Determine the (X, Y) coordinate at the center of the cell enclosing the given text.  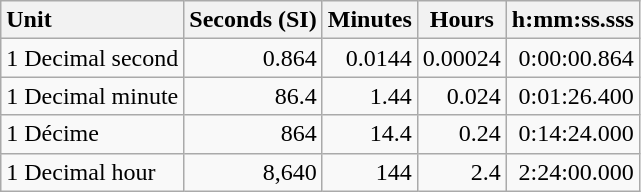
0.024 (462, 96)
Unit (92, 20)
144 (370, 172)
1.44 (370, 96)
1 Decimal hour (92, 172)
Minutes (370, 20)
864 (253, 134)
h:mm:ss.sss (572, 20)
2.4 (462, 172)
1 Decimal minute (92, 96)
14.4 (370, 134)
86.4 (253, 96)
1 Décime (92, 134)
0.0144 (370, 58)
Hours (462, 20)
Seconds (SI) (253, 20)
8,640 (253, 172)
1 Decimal second (92, 58)
0.00024 (462, 58)
2:24:00.000 (572, 172)
0:14:24.000 (572, 134)
0.24 (462, 134)
0.864 (253, 58)
0:00:00.864 (572, 58)
0:01:26.400 (572, 96)
